Scan for the cell matching the given text and deliver its (x, y) coordinate at center. 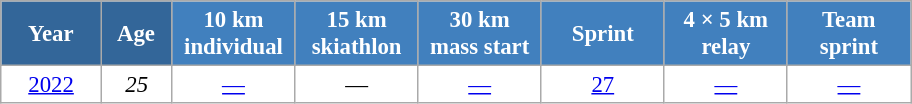
25 (136, 85)
15 km skiathlon (356, 34)
Team sprint (848, 34)
27 (602, 85)
Year (52, 34)
2022 (52, 85)
Age (136, 34)
Sprint (602, 34)
4 × 5 km relay (726, 34)
30 km mass start (480, 34)
10 km individual (234, 34)
